Scan for the cell matching the given text and deliver its (x, y) coordinate at center. 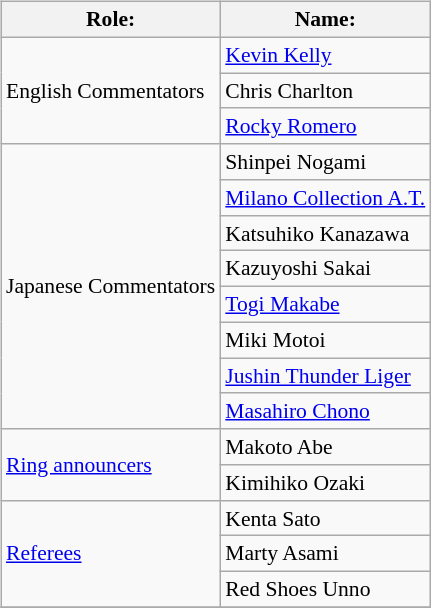
English Commentators (110, 90)
Rocky Romero (325, 126)
Katsuhiko Kanazawa (325, 233)
Miki Motoi (325, 340)
Kimihiko Ozaki (325, 483)
Name: (325, 20)
Kazuyoshi Sakai (325, 269)
Kenta Sato (325, 518)
Makoto Abe (325, 447)
Ring announcers (110, 464)
Shinpei Nogami (325, 162)
Togi Makabe (325, 305)
Marty Asami (325, 554)
Kevin Kelly (325, 55)
Milano Collection A.T. (325, 198)
Referees (110, 554)
Jushin Thunder Liger (325, 376)
Role: (110, 20)
Red Shoes Unno (325, 590)
Japanese Commentators (110, 286)
Masahiro Chono (325, 411)
Chris Charlton (325, 91)
